For the text-containing cell, return its midpoint in [X, Y] coordinate format. 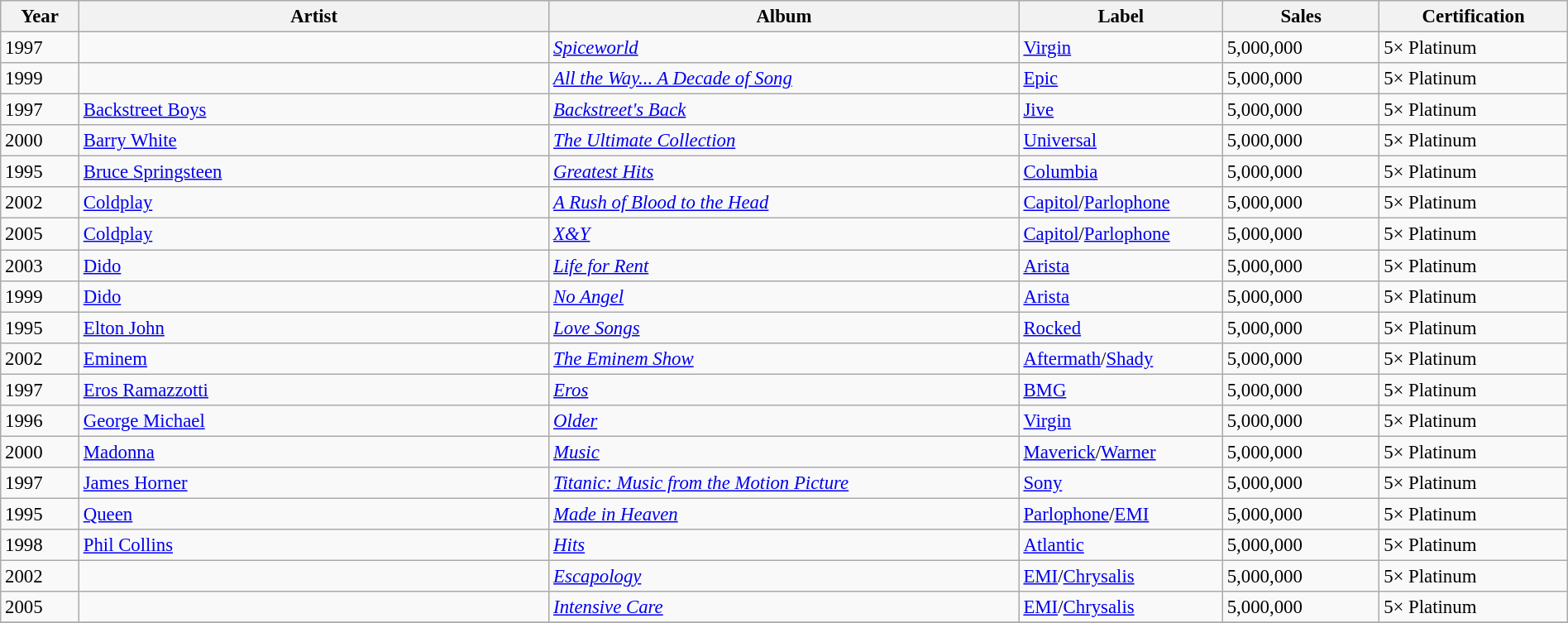
Label [1121, 17]
Eminem [313, 358]
Music [784, 452]
Elton John [313, 328]
Madonna [313, 452]
1998 [40, 545]
Artist [313, 17]
Intensive Care [784, 607]
Greatest Hits [784, 172]
Backstreet's Back [784, 110]
Jive [1121, 110]
Life for Rent [784, 266]
Maverick/Warner [1121, 452]
All the Way... A Decade of Song [784, 79]
A Rush of Blood to the Head [784, 203]
Universal [1121, 141]
2003 [40, 266]
Atlantic [1121, 545]
Epic [1121, 79]
Rocked [1121, 328]
Album [784, 17]
Aftermath/Shady [1121, 358]
Columbia [1121, 172]
Bruce Springsteen [313, 172]
Eros [784, 390]
Backstreet Boys [313, 110]
Made in Heaven [784, 514]
Certification [1474, 17]
Love Songs [784, 328]
Older [784, 421]
Spiceworld [784, 48]
No Angel [784, 296]
Titanic: Music from the Motion Picture [784, 483]
Barry White [313, 141]
X&Y [784, 234]
BMG [1121, 390]
Sales [1300, 17]
Year [40, 17]
Queen [313, 514]
1996 [40, 421]
Eros Ramazzotti [313, 390]
The Eminem Show [784, 358]
Phil Collins [313, 545]
Parlophone/EMI [1121, 514]
Sony [1121, 483]
Escapology [784, 577]
The Ultimate Collection [784, 141]
George Michael [313, 421]
Hits [784, 545]
James Horner [313, 483]
